Find where the given text appears and provide that cell's center as [x, y] coordinate. 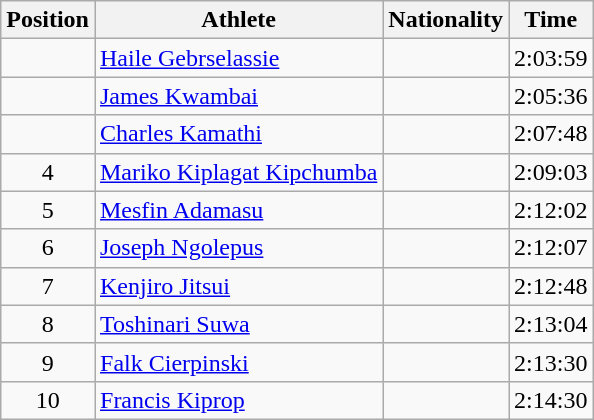
8 [48, 324]
6 [48, 248]
5 [48, 210]
Toshinari Suwa [238, 324]
9 [48, 362]
2:12:07 [551, 248]
2:13:04 [551, 324]
Joseph Ngolepus [238, 248]
James Kwambai [238, 96]
Kenjiro Jitsui [238, 286]
10 [48, 400]
2:05:36 [551, 96]
2:13:30 [551, 362]
Time [551, 20]
2:09:03 [551, 172]
Athlete [238, 20]
Francis Kiprop [238, 400]
Haile Gebrselassie [238, 58]
2:07:48 [551, 134]
Nationality [446, 20]
2:12:48 [551, 286]
2:14:30 [551, 400]
Mesfin Adamasu [238, 210]
2:03:59 [551, 58]
7 [48, 286]
Charles Kamathi [238, 134]
4 [48, 172]
Mariko Kiplagat Kipchumba [238, 172]
Position [48, 20]
2:12:02 [551, 210]
Falk Cierpinski [238, 362]
